Locate the cell with the specified text and output its (X, Y) center coordinate. 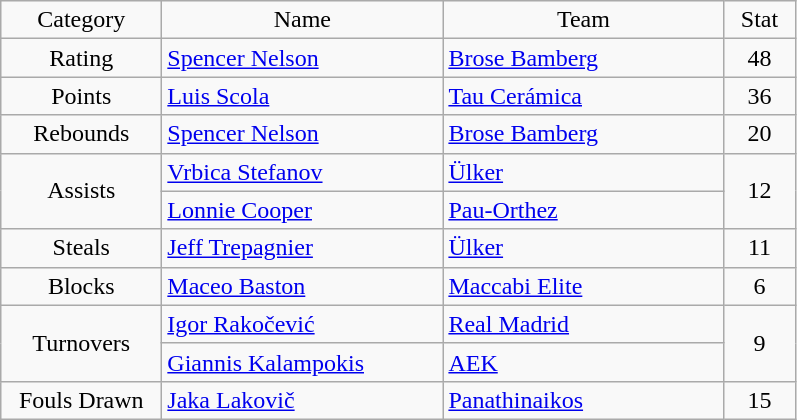
Stat (760, 20)
Maccabi Elite (584, 286)
Tau Cerámica (584, 96)
Turnovers (82, 343)
12 (760, 191)
Pau-Orthez (584, 210)
15 (760, 400)
Category (82, 20)
11 (760, 248)
Name (302, 20)
48 (760, 58)
6 (760, 286)
Lonnie Cooper (302, 210)
Fouls Drawn (82, 400)
AEK (584, 362)
Blocks (82, 286)
9 (760, 343)
Points (82, 96)
Jaka Lakovič (302, 400)
Panathinaikos (584, 400)
Igor Rakočević (302, 324)
Vrbica Stefanov (302, 172)
Jeff Trepagnier (302, 248)
Assists (82, 191)
Team (584, 20)
Maceo Baston (302, 286)
Steals (82, 248)
36 (760, 96)
Luis Scola (302, 96)
Real Madrid (584, 324)
Rebounds (82, 134)
Giannis Kalampokis (302, 362)
20 (760, 134)
Rating (82, 58)
